From the cell containing the given text, extract its center point as [X, Y] coordinate. 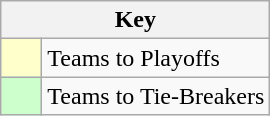
Teams to Tie-Breakers [156, 96]
Teams to Playoffs [156, 58]
Key [136, 20]
